Return the (x, y) coordinate for the center point of the cell that contains the specified text.  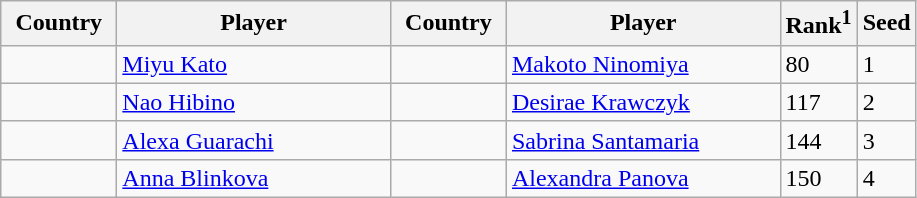
150 (818, 178)
Nao Hibino (254, 102)
2 (886, 102)
Seed (886, 24)
4 (886, 178)
144 (818, 140)
Anna Blinkova (254, 178)
117 (818, 102)
Makoto Ninomiya (643, 64)
3 (886, 140)
80 (818, 64)
Miyu Kato (254, 64)
Alexa Guarachi (254, 140)
1 (886, 64)
Desirae Krawczyk (643, 102)
Rank1 (818, 24)
Sabrina Santamaria (643, 140)
Alexandra Panova (643, 178)
